Return [x, y] of the center of cell containing provided text 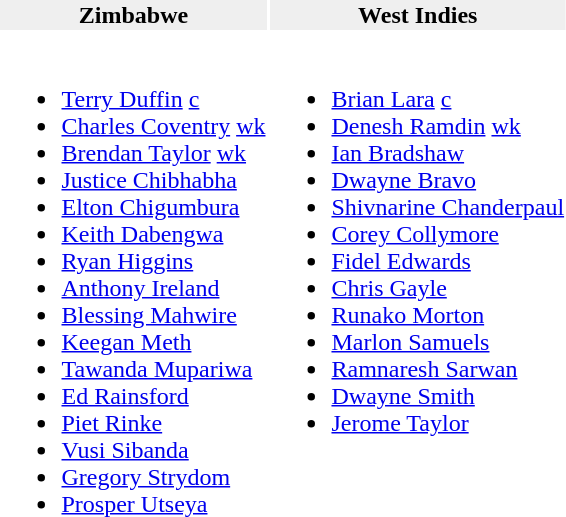
West Indies [418, 15]
Zimbabwe [134, 15]
